Output the (x, y) coordinate of the center of the cell containing the given text.  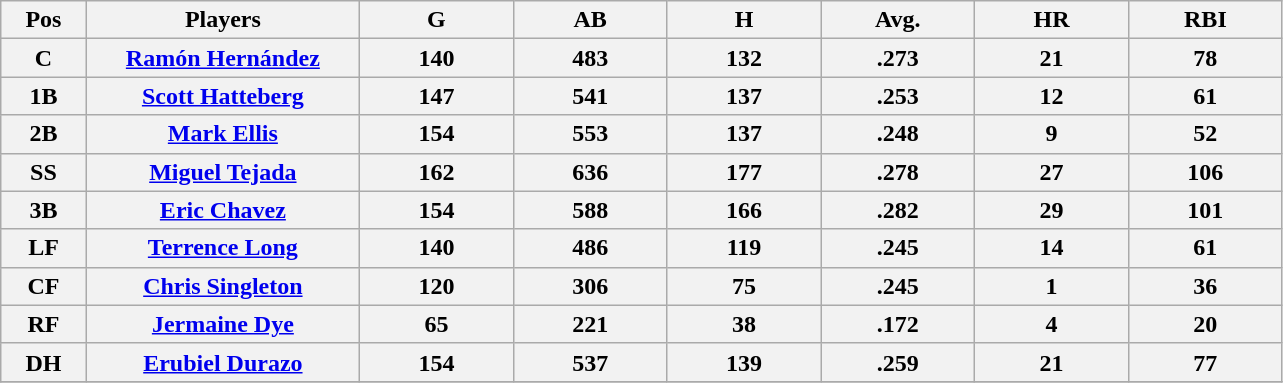
Erubiel Durazo (222, 362)
139 (744, 362)
.253 (898, 96)
221 (590, 324)
2B (44, 134)
CF (44, 286)
120 (437, 286)
.172 (898, 324)
G (437, 20)
Players (222, 20)
12 (1052, 96)
483 (590, 58)
132 (744, 58)
486 (590, 248)
LF (44, 248)
14 (1052, 248)
Mark Ellis (222, 134)
20 (1205, 324)
75 (744, 286)
101 (1205, 210)
162 (437, 172)
38 (744, 324)
588 (590, 210)
Chris Singleton (222, 286)
HR (1052, 20)
65 (437, 324)
Avg. (898, 20)
H (744, 20)
537 (590, 362)
Scott Hatteberg (222, 96)
306 (590, 286)
166 (744, 210)
9 (1052, 134)
AB (590, 20)
29 (1052, 210)
3B (44, 210)
Miguel Tejada (222, 172)
RBI (1205, 20)
Jermaine Dye (222, 324)
Eric Chavez (222, 210)
Terrence Long (222, 248)
147 (437, 96)
27 (1052, 172)
.282 (898, 210)
1B (44, 96)
.259 (898, 362)
177 (744, 172)
553 (590, 134)
SS (44, 172)
Ramón Hernández (222, 58)
RF (44, 324)
636 (590, 172)
.273 (898, 58)
4 (1052, 324)
119 (744, 248)
1 (1052, 286)
541 (590, 96)
DH (44, 362)
36 (1205, 286)
78 (1205, 58)
C (44, 58)
106 (1205, 172)
.248 (898, 134)
Pos (44, 20)
.278 (898, 172)
77 (1205, 362)
52 (1205, 134)
